For the text-containing cell, return its midpoint in (X, Y) coordinate format. 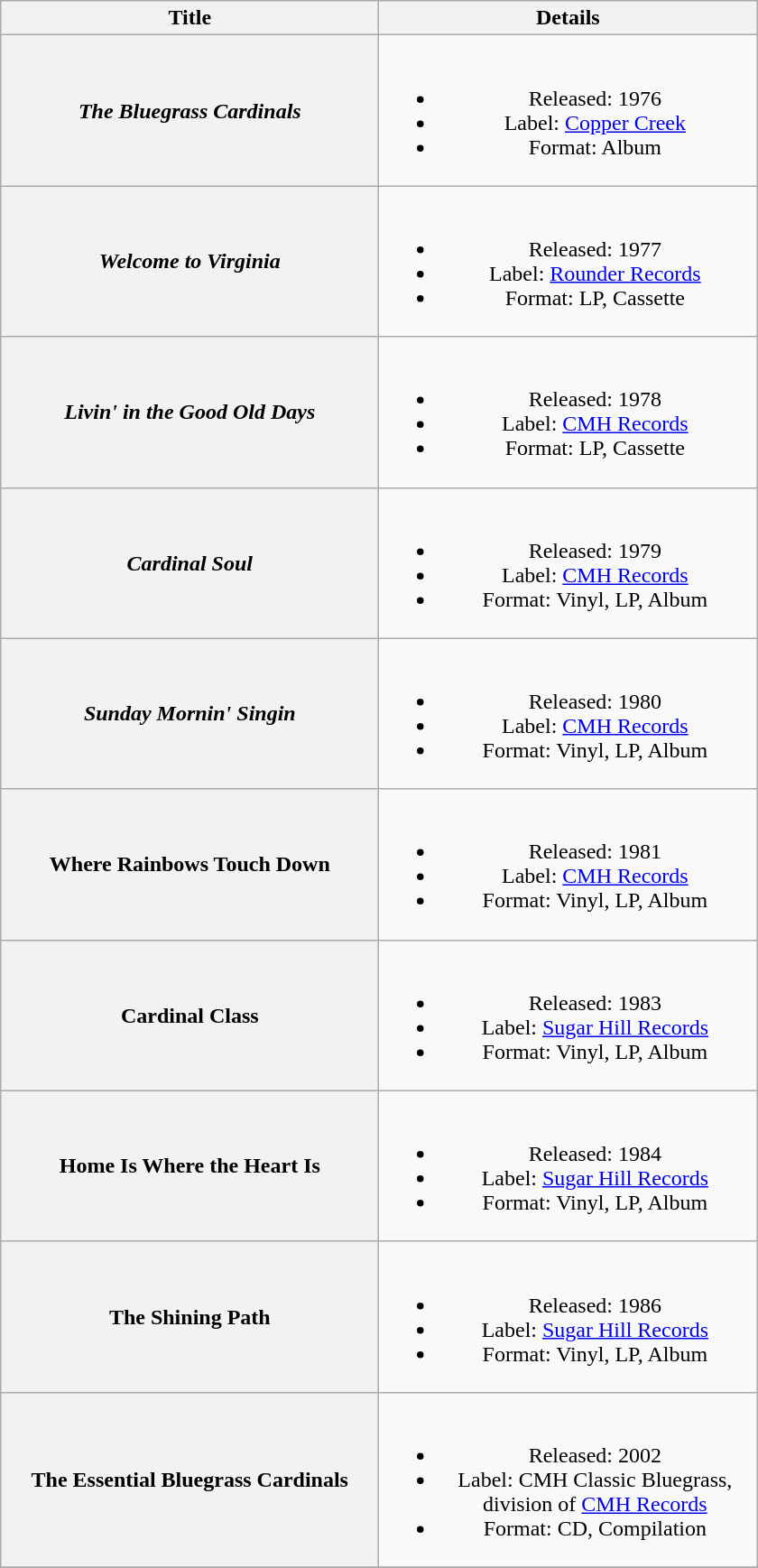
Released: 1984Label: Sugar Hill RecordsFormat: Vinyl, LP, Album (568, 1166)
The Bluegrass Cardinals (189, 110)
Released: 1983Label: Sugar Hill RecordsFormat: Vinyl, LP, Album (568, 1015)
The Shining Path (189, 1316)
Released: 1978Label: CMH RecordsFormat: LP, Cassette (568, 412)
Cardinal Soul (189, 563)
Livin' in the Good Old Days (189, 412)
Released: 1981Label: CMH RecordsFormat: Vinyl, LP, Album (568, 865)
Welcome to Virginia (189, 262)
Where Rainbows Touch Down (189, 865)
The Essential Bluegrass Cardinals (189, 1480)
Released: 1977Label: Rounder RecordsFormat: LP, Cassette (568, 262)
Released: 1979Label: CMH RecordsFormat: Vinyl, LP, Album (568, 563)
Cardinal Class (189, 1015)
Details (568, 18)
Released: 2002Label: CMH Classic Bluegrass, division of CMH RecordsFormat: CD, Compilation (568, 1480)
Released: 1980Label: CMH RecordsFormat: Vinyl, LP, Album (568, 713)
Sunday Mornin' Singin (189, 713)
Released: 1976Label: Copper CreekFormat: Album (568, 110)
Home Is Where the Heart Is (189, 1166)
Title (189, 18)
Released: 1986Label: Sugar Hill RecordsFormat: Vinyl, LP, Album (568, 1316)
